Return (X, Y) of the center of cell containing provided text 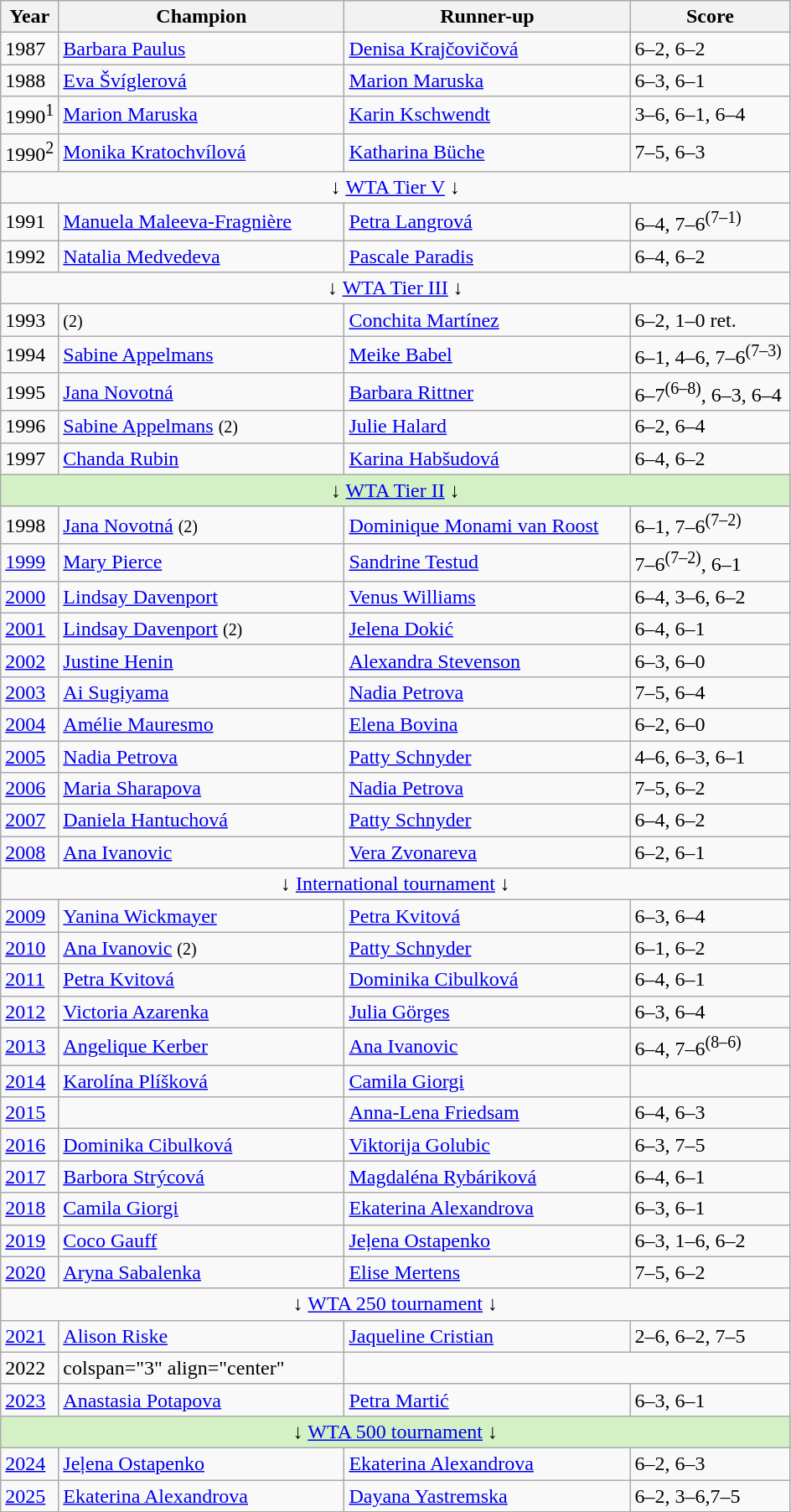
Elena Bovina (488, 725)
1992 (30, 256)
Daniela Hantuchová (201, 821)
Barbara Paulus (201, 49)
↓ WTA Tier II ↓ (395, 490)
Sabine Appelmans (201, 355)
Year (30, 17)
Mary Pierce (201, 563)
1995 (30, 392)
1998 (30, 525)
6–7(6–8), 6–3, 6–4 (711, 392)
2024 (30, 1463)
Lindsay Davenport (2) (201, 629)
Maria Sharapova (201, 789)
2005 (30, 757)
Ana Ivanovic (2) (201, 948)
6–2, 6–3 (711, 1463)
1996 (30, 427)
Anastasia Potapova (201, 1400)
1993 (30, 320)
2010 (30, 948)
Jana Novotná (2) (201, 525)
↓ WTA Tier III ↓ (395, 288)
7–5, 6–3 (711, 153)
↓ International tournament ↓ (395, 884)
Yanina Wickmayer (201, 916)
Magdaléna Rybáriková (488, 1177)
2016 (30, 1145)
Angelique Kerber (201, 1046)
Amélie Mauresmo (201, 725)
Dayana Yastremska (488, 1496)
Coco Gauff (201, 1240)
Alexandra Stevenson (488, 660)
Runner-up (488, 17)
Justine Henin (201, 660)
2019 (30, 1240)
Monika Kratochvílová (201, 153)
Venus Williams (488, 597)
6–2, 6–4 (711, 427)
Anna-Lena Friedsam (488, 1113)
6–3, 7–5 (711, 1145)
2007 (30, 821)
7–6(7–2), 6–1 (711, 563)
colspan="3" align="center" (201, 1368)
Sabine Appelmans (2) (201, 427)
Karolína Plíšková (201, 1081)
7–5, 6–4 (711, 692)
6–1, 4–6, 7–6(7–3) (711, 355)
6–3, 6–0 (711, 660)
Karin Kschwendt (488, 116)
2002 (30, 660)
2006 (30, 789)
Score (711, 17)
6–1, 6–2 (711, 948)
1988 (30, 80)
6–4, 6–3 (711, 1113)
19902 (30, 153)
Barbara Rittner (488, 392)
Eva Švíglerová (201, 80)
2014 (30, 1081)
2011 (30, 980)
6–2, 3–6,7–5 (711, 1496)
Aryna Sabalenka (201, 1272)
1987 (30, 49)
2023 (30, 1400)
6–4, 3–6, 6–2 (711, 597)
Dominique Monami van Roost (488, 525)
↓ WTA 500 tournament ↓ (395, 1432)
Elise Mertens (488, 1272)
Katharina Büche (488, 153)
Conchita Martínez (488, 320)
6–3, 1–6, 6–2 (711, 1240)
2–6, 6–2, 7–5 (711, 1336)
Natalia Medvedeva (201, 256)
2012 (30, 1012)
Jaqueline Cristian (488, 1336)
Petra Langrová (488, 221)
3–6, 6–1, 6–4 (711, 116)
Vera Zvonareva (488, 852)
2022 (30, 1368)
↓ WTA Tier V ↓ (395, 187)
6–4, 7–6(8–6) (711, 1046)
Meike Babel (488, 355)
6–2, 6–2 (711, 49)
2009 (30, 916)
1997 (30, 458)
2020 (30, 1272)
Barbora Strýcová (201, 1177)
Jana Novotná (201, 392)
(2) (201, 320)
2025 (30, 1496)
2000 (30, 597)
1994 (30, 355)
4–6, 6–3, 6–1 (711, 757)
2017 (30, 1177)
2021 (30, 1336)
Viktorija Golubic (488, 1145)
Julie Halard (488, 427)
Ai Sugiyama (201, 692)
Alison Riske (201, 1336)
2001 (30, 629)
2008 (30, 852)
19901 (30, 116)
Sandrine Testud (488, 563)
2015 (30, 1113)
Petra Martić (488, 1400)
Denisa Krajčovičová (488, 49)
6–2, 6–0 (711, 725)
6–2, 6–1 (711, 852)
Victoria Azarenka (201, 1012)
Pascale Paradis (488, 256)
Champion (201, 17)
2003 (30, 692)
Karina Habšudová (488, 458)
6–1, 7–6(7–2) (711, 525)
Julia Görges (488, 1012)
Jelena Dokić (488, 629)
2004 (30, 725)
2018 (30, 1209)
Chanda Rubin (201, 458)
1991 (30, 221)
6–4, 7–6(7–1) (711, 221)
Lindsay Davenport (201, 597)
↓ WTA 250 tournament ↓ (395, 1304)
1999 (30, 563)
2013 (30, 1046)
Manuela Maleeva-Fragnière (201, 221)
6–2, 1–0 ret. (711, 320)
